For the text-containing cell, return its midpoint in [x, y] coordinate format. 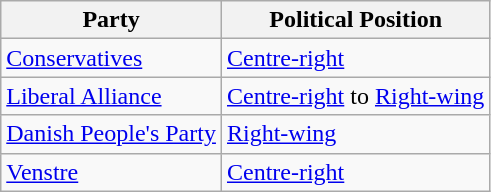
Danish People's Party [112, 134]
Political Position [355, 20]
Centre-right to Right-wing [355, 96]
Liberal Alliance [112, 96]
Party [112, 20]
Right-wing [355, 134]
Conservatives [112, 58]
Venstre [112, 172]
